Search for the cell housing the specified text and yield its [x, y] center coordinate. 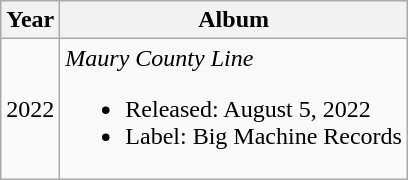
2022 [30, 109]
Album [234, 20]
Maury County LineReleased: August 5, 2022Label: Big Machine Records [234, 109]
Year [30, 20]
